Return the [x, y] coordinate for the center point of the cell that contains the specified text.  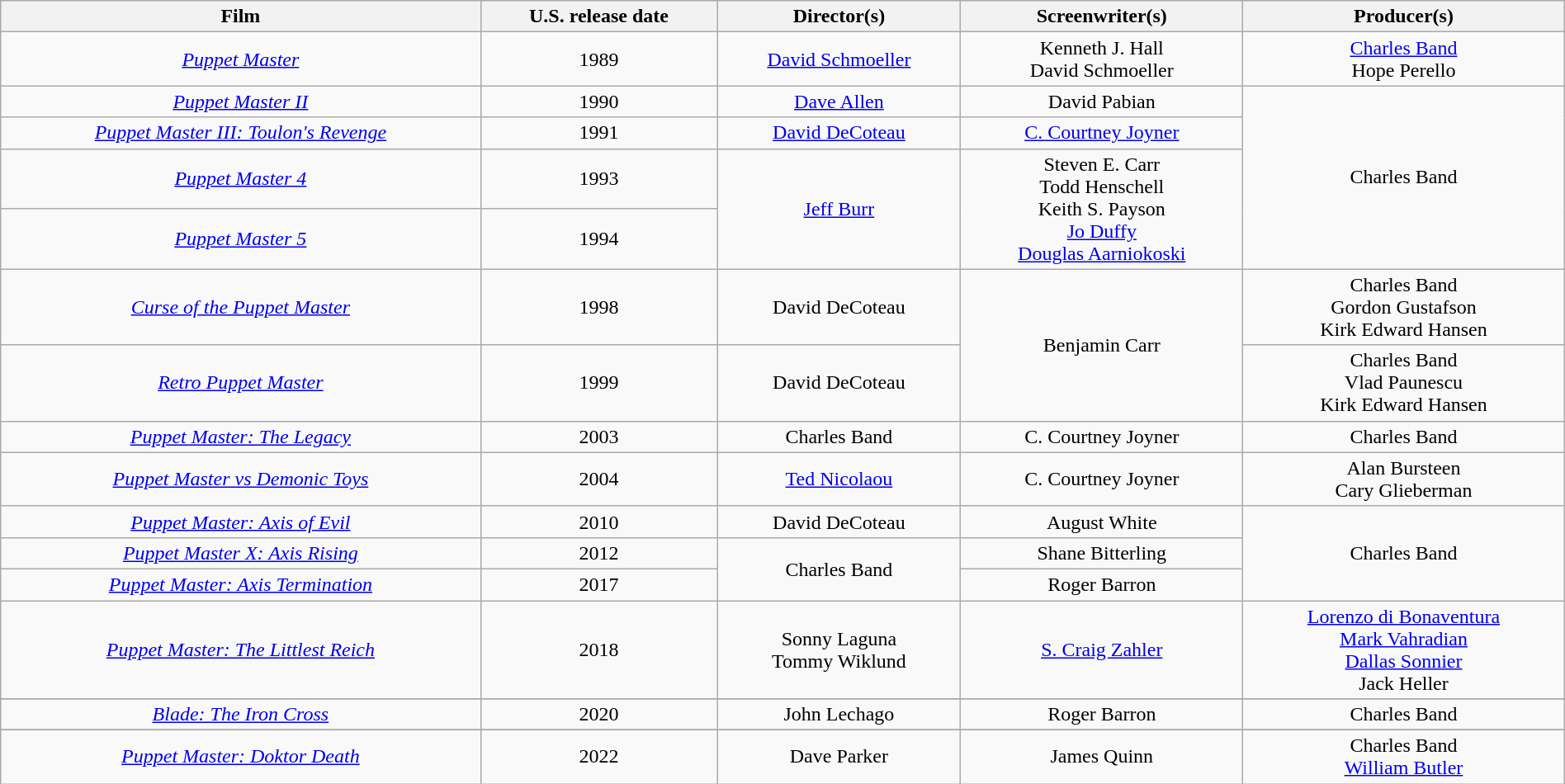
Kenneth J. HallDavid Schmoeller [1102, 59]
Puppet Master: The Legacy [241, 437]
Retro Puppet Master [241, 383]
Benjamin Carr [1102, 345]
John Lechago [839, 715]
Puppet Master 5 [241, 239]
James Quinn [1102, 758]
Dave Parker [839, 758]
Blade: The Iron Cross [241, 715]
Puppet Master: Axis of Evil [241, 522]
1998 [599, 307]
1990 [599, 102]
Puppet Master II [241, 102]
Screenwriter(s) [1102, 17]
David Schmoeller [839, 59]
David Pabian [1102, 102]
Charles BandVlad PaunescuKirk Edward Hansen [1404, 383]
Puppet Master vs Demonic Toys [241, 479]
Ted Nicolaou [839, 479]
2012 [599, 553]
1991 [599, 133]
Shane Bitterling [1102, 553]
U.S. release date [599, 17]
1994 [599, 239]
Lorenzo di BonaventuraMark VahradianDallas SonnierJack Heller [1404, 650]
Producer(s) [1404, 17]
1989 [599, 59]
Charles BandWilliam Butler [1404, 758]
Puppet Master: Axis Termination [241, 584]
Puppet Master 4 [241, 178]
Director(s) [839, 17]
Curse of the Puppet Master [241, 307]
2017 [599, 584]
2020 [599, 715]
S. Craig Zahler [1102, 650]
Steven E. CarrTodd HenschellKeith S. PaysonJo DuffyDouglas Aarniokoski [1102, 209]
Film [241, 17]
Dave Allen [839, 102]
2018 [599, 650]
Puppet Master: The Littlest Reich [241, 650]
2003 [599, 437]
Puppet Master III: Toulon's Revenge [241, 133]
August White [1102, 522]
2010 [599, 522]
Puppet Master: Doktor Death [241, 758]
Puppet Master X: Axis Rising [241, 553]
1993 [599, 178]
Jeff Burr [839, 209]
2004 [599, 479]
Alan BursteenCary Glieberman [1404, 479]
Charles BandHope Perello [1404, 59]
2022 [599, 758]
Puppet Master [241, 59]
1999 [599, 383]
Sonny LagunaTommy Wiklund [839, 650]
Charles BandGordon GustafsonKirk Edward Hansen [1404, 307]
